For the text-containing cell, return its midpoint in (X, Y) coordinate format. 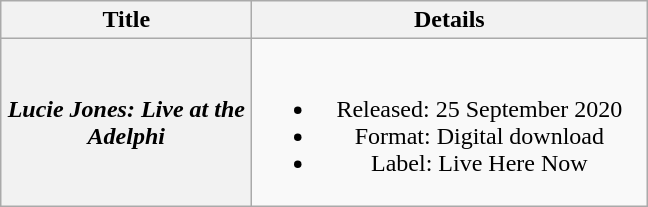
Title (126, 20)
Details (450, 20)
Lucie Jones: Live at the Adelphi (126, 122)
Released: 25 September 2020Format: Digital downloadLabel: Live Here Now (450, 122)
